Search for the cell housing the specified text and yield its (X, Y) center coordinate. 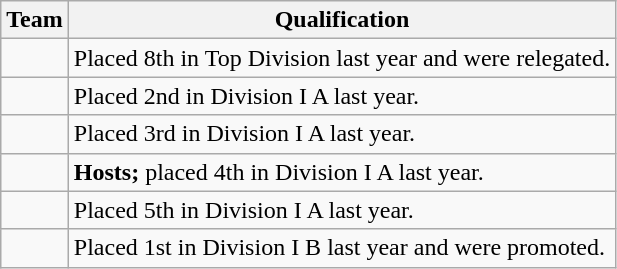
Placed 1st in Division I B last year and were promoted. (342, 248)
Placed 8th in Top Division last year and were relegated. (342, 58)
Placed 5th in Division I A last year. (342, 210)
Team (35, 20)
Hosts; placed 4th in Division I A last year. (342, 172)
Qualification (342, 20)
Placed 2nd in Division I A last year. (342, 96)
Placed 3rd in Division I A last year. (342, 134)
